Return [x, y] of the center of cell containing provided text 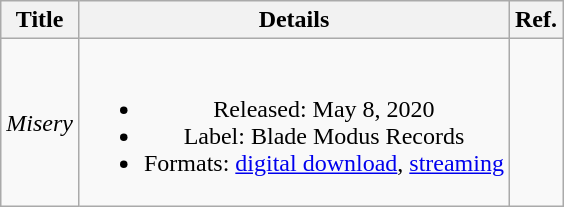
Title [40, 20]
Released: May 8, 2020Label: Blade Modus RecordsFormats: digital download, streaming [294, 122]
Details [294, 20]
Misery [40, 122]
Ref. [536, 20]
